Search for the cell housing the specified text and yield its [X, Y] center coordinate. 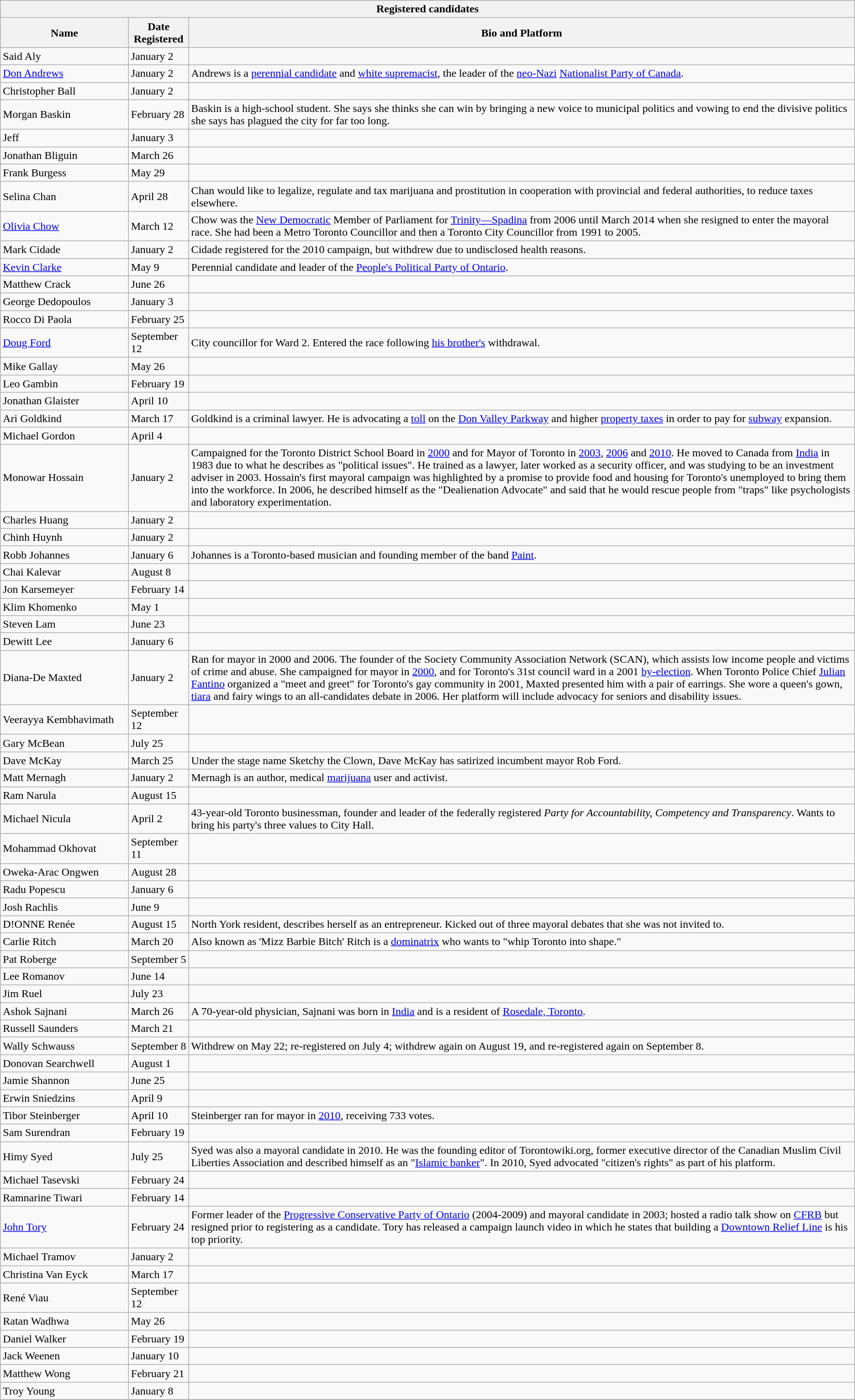
Jonathan Bliguin [65, 155]
Chai Kalevar [65, 572]
Klim Khomenko [65, 607]
Christina Van Eyck [65, 1274]
Jeff [65, 138]
Registered candidates [427, 9]
Doug Ford [65, 343]
Also known as 'Mizz Barbie Bitch' Ritch is a dominatrix who wants to "whip Toronto into shape." [522, 941]
September 5 [158, 959]
Date Registered [158, 33]
Himy Syed [65, 1157]
Michael Nicula [65, 819]
Steven Lam [65, 624]
April 9 [158, 1098]
Dave McKay [65, 761]
August 1 [158, 1063]
May 9 [158, 267]
Donovan Searchwell [65, 1063]
Chinh Huynh [65, 537]
Cidade registered for the 2010 campaign, but withdrew due to undisclosed health reasons. [522, 249]
Rocco Di Paola [65, 319]
June 25 [158, 1081]
Frank Burgess [65, 173]
Radu Popescu [65, 889]
René Viau [65, 1298]
Pat Roberge [65, 959]
April 28 [158, 196]
Troy Young [65, 1391]
August 28 [158, 872]
Johannes is a Toronto-based musician and founding member of the band Paint. [522, 555]
Veerayya Kembhavimath [65, 720]
February 21 [158, 1374]
Ramnarine Tiwari [65, 1197]
Robb Johannes [65, 555]
Christopher Ball [65, 91]
March 25 [158, 761]
Dewitt Lee [65, 642]
Matthew Crack [65, 285]
January 8 [158, 1391]
Ashok Sajnani [65, 1011]
January 10 [158, 1356]
Kevin Clarke [65, 267]
Mike Gallay [65, 366]
February 28 [158, 114]
Monowar Hossain [65, 478]
Jamie Shannon [65, 1081]
George Dedopoulos [65, 302]
John Tory [65, 1227]
Russell Saunders [65, 1029]
Charles Huang [65, 520]
Name [65, 33]
Under the stage name Sketchy the Clown, Dave McKay has satirized incumbent mayor Rob Ford. [522, 761]
Jonathan Glaister [65, 401]
Said Aly [65, 56]
Michael Tasevski [65, 1180]
Jon Karsemeyer [65, 589]
Goldkind is a criminal lawyer. He is advocating a toll on the Don Valley Parkway and higher property taxes in order to pay for subway expansion. [522, 418]
May 29 [158, 173]
Andrews is a perennial candidate and white supremacist, the leader of the neo-Nazi Nationalist Party of Canada. [522, 74]
March 20 [158, 941]
Morgan Baskin [65, 114]
Don Andrews [65, 74]
Mark Cidade [65, 249]
Gary McBean [65, 743]
April 2 [158, 819]
February 25 [158, 319]
Ari Goldkind [65, 418]
Perennial candidate and leader of the People's Political Party of Ontario. [522, 267]
June 23 [158, 624]
Michael Gordon [65, 436]
Mohammad Okhovat [65, 849]
Jim Ruel [65, 994]
Withdrew on May 22; re-registered on July 4; withdrew again on August 19, and re-registered again on September 8. [522, 1046]
Leo Gambin [65, 384]
Jack Weenen [65, 1356]
Diana-De Maxted [65, 678]
Bio and Platform [522, 33]
Ratan Wadhwa [65, 1321]
June 9 [158, 907]
September 8 [158, 1046]
Olivia Chow [65, 226]
Matthew Wong [65, 1374]
Sam Surendran [65, 1133]
Lee Romanov [65, 977]
North York resident, describes herself as an entrepreneur. Kicked out of three mayoral debates that she was not invited to. [522, 924]
August 8 [158, 572]
Michael Tramov [65, 1257]
June 26 [158, 285]
March 21 [158, 1029]
Matt Mernagh [65, 778]
City councillor for Ward 2. Entered the race following his brother's withdrawal. [522, 343]
Selina Chan [65, 196]
Steinberger ran for mayor in 2010, receiving 733 votes. [522, 1115]
July 23 [158, 994]
April 4 [158, 436]
March 12 [158, 226]
Ram Narula [65, 795]
May 1 [158, 607]
A 70-year-old physician, Sajnani was born in India and is a resident of Rosedale, Toronto. [522, 1011]
D!ONNE Renée [65, 924]
September 11 [158, 849]
Josh Rachlis [65, 907]
Wally Schwauss [65, 1046]
Erwin Sniedzins [65, 1098]
June 14 [158, 977]
Mernagh is an author, medical marijuana user and activist. [522, 778]
Daniel Walker [65, 1339]
Carlie Ritch [65, 941]
Oweka-Arac Ongwen [65, 872]
Tibor Steinberger [65, 1115]
